Locate the cell with the specified text and output its (X, Y) center coordinate. 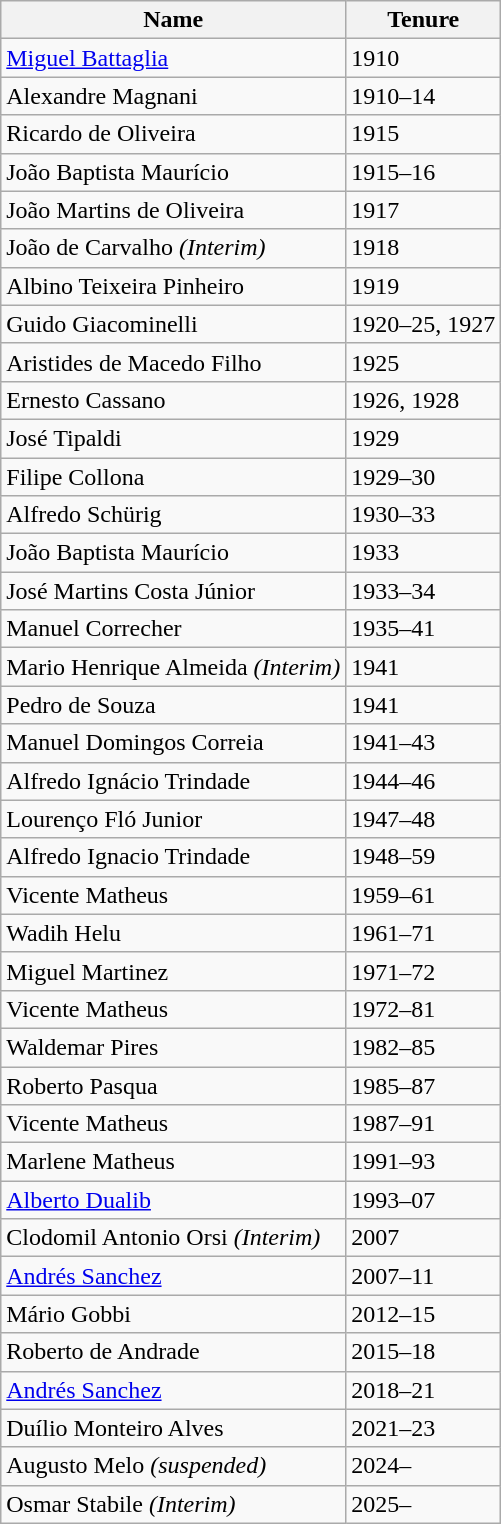
1919 (424, 286)
1929–30 (424, 477)
1920–25, 1927 (424, 324)
1987–91 (424, 1124)
Lourenço Fló Junior (174, 819)
1993–07 (424, 1200)
Alfredo Ignacio Trindade (174, 857)
Roberto de Andrade (174, 1352)
Mario Henrique Almeida (Interim) (174, 667)
1982–85 (424, 1047)
1918 (424, 248)
1935–41 (424, 629)
2025– (424, 1504)
1941–43 (424, 743)
1933 (424, 553)
Tenure (424, 20)
Alberto Dualib (174, 1200)
1971–72 (424, 971)
Marlene Matheus (174, 1162)
Manuel Correcher (174, 629)
Ricardo de Oliveira (174, 134)
Alfredo Schürig (174, 515)
Osmar Stabile (Interim) (174, 1504)
2021–23 (424, 1428)
1925 (424, 362)
José Martins Costa Júnior (174, 591)
Guido Giacominelli (174, 324)
José Tipaldi (174, 438)
1910–14 (424, 96)
Miguel Battaglia (174, 58)
Augusto Melo (suspended) (174, 1466)
Waldemar Pires (174, 1047)
Albino Teixeira Pinheiro (174, 286)
1933–34 (424, 591)
1915 (424, 134)
Duílio Monteiro Alves (174, 1428)
2012–15 (424, 1314)
2024– (424, 1466)
Ernesto Cassano (174, 400)
Filipe Collona (174, 477)
1910 (424, 58)
1930–33 (424, 515)
Mário Gobbi (174, 1314)
1929 (424, 438)
1961–71 (424, 933)
1917 (424, 210)
Pedro de Souza (174, 705)
1944–46 (424, 781)
1972–81 (424, 1009)
1991–93 (424, 1162)
Alexandre Magnani (174, 96)
1948–59 (424, 857)
1915–16 (424, 172)
1959–61 (424, 895)
João Martins de Oliveira (174, 210)
João de Carvalho (Interim) (174, 248)
1926, 1928 (424, 400)
1947–48 (424, 819)
Clodomil Antonio Orsi (Interim) (174, 1238)
Manuel Domingos Correia (174, 743)
Aristides de Macedo Filho (174, 362)
2018–21 (424, 1390)
2015–18 (424, 1352)
Miguel Martinez (174, 971)
2007–11 (424, 1276)
1985–87 (424, 1085)
2007 (424, 1238)
Wadih Helu (174, 933)
Alfredo Ignácio Trindade (174, 781)
Roberto Pasqua (174, 1085)
Name (174, 20)
